Return (x, y) of the center of cell containing provided text 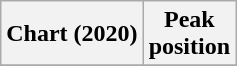
Peakposition (189, 34)
Chart (2020) (72, 34)
